Search for the cell housing the specified text and yield its (X, Y) center coordinate. 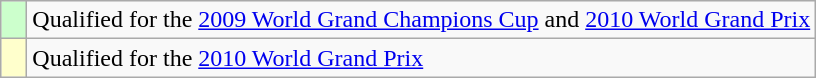
Qualified for the 2009 World Grand Champions Cup and 2010 World Grand Prix (422, 20)
Qualified for the 2010 World Grand Prix (422, 58)
